Return the [X, Y] coordinate for the center point of the cell that contains the specified text.  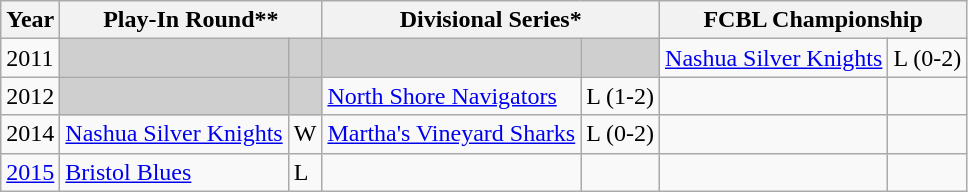
L (1-2) [620, 96]
L [305, 172]
Divisional Series* [491, 20]
Play-In Round** [191, 20]
2014 [30, 134]
Martha's Vineyard Sharks [452, 134]
2011 [30, 58]
FCBL Championship [814, 20]
Year [30, 20]
North Shore Navigators [452, 96]
2015 [30, 172]
Bristol Blues [174, 172]
W [305, 134]
2012 [30, 96]
